Provide the (X, Y) coordinate of the cell's center where the given text is located.  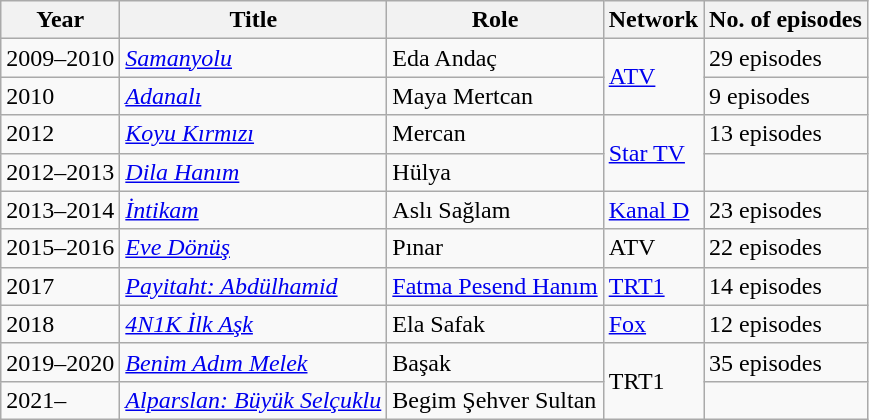
Star TV (653, 153)
9 episodes (786, 96)
Eda Andaç (495, 58)
2012 (60, 134)
No. of episodes (786, 20)
Başak (495, 362)
2017 (60, 286)
23 episodes (786, 210)
12 episodes (786, 324)
Pınar (495, 248)
Fatma Pesend Hanım (495, 286)
2012–2013 (60, 172)
4N1K İlk Aşk (254, 324)
Fox (653, 324)
Benim Adım Melek (254, 362)
2009–2010 (60, 58)
Ela Safak (495, 324)
29 episodes (786, 58)
Eve Dönüş (254, 248)
2018 (60, 324)
13 episodes (786, 134)
2010 (60, 96)
2021– (60, 400)
Hülya (495, 172)
Alparslan: Büyük Selçuklu (254, 400)
Adanalı (254, 96)
Payitaht: Abdülhamid (254, 286)
2015–2016 (60, 248)
Aslı Sağlam (495, 210)
Koyu Kırmızı (254, 134)
Mercan (495, 134)
Samanyolu (254, 58)
2013–2014 (60, 210)
Year (60, 20)
Kanal D (653, 210)
22 episodes (786, 248)
Title (254, 20)
Network (653, 20)
İntikam (254, 210)
2019–2020 (60, 362)
Begim Şehver Sultan (495, 400)
14 episodes (786, 286)
Maya Mertcan (495, 96)
35 episodes (786, 362)
Dila Hanım (254, 172)
Role (495, 20)
